Locate the cell with the specified text and output its [X, Y] center coordinate. 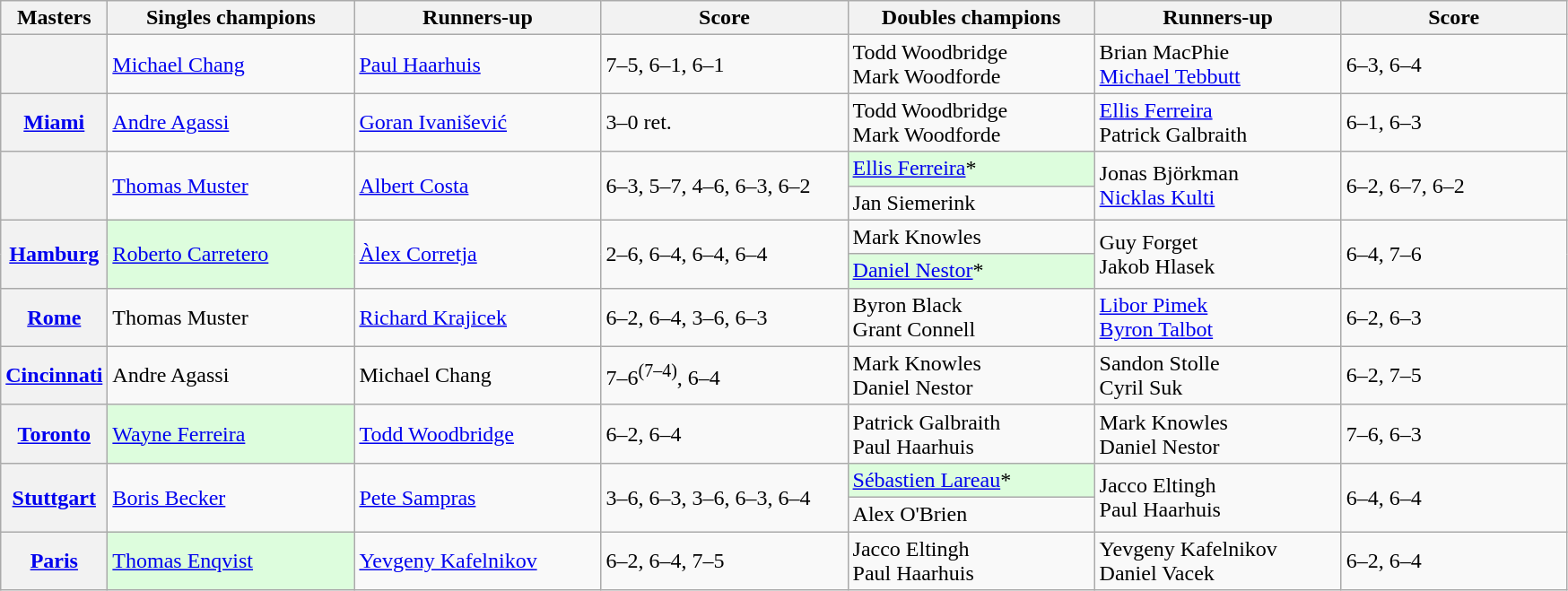
Jonas Björkman Nicklas Kulti [1218, 186]
Goran Ivanišević [477, 122]
Roberto Carretero [231, 254]
Masters [54, 18]
6–4, 6–4 [1453, 497]
6–4, 7–6 [1453, 254]
3–0 ret. [725, 122]
Brian MacPhie Michael Tebbutt [1218, 65]
Libor Pimek Byron Talbot [1218, 317]
Hamburg [54, 254]
Toronto [54, 434]
Wayne Ferreira [231, 434]
Yevgeny Kafelnikov Daniel Vacek [1218, 560]
Sébastien Lareau* [971, 480]
Paris [54, 560]
Rome [54, 317]
Singles champions [231, 18]
6–2, 6–4, 7–5 [725, 560]
6–3, 5–7, 4–6, 6–3, 6–2 [725, 186]
Patrick Galbraith Paul Haarhuis [971, 434]
Paul Haarhuis [477, 65]
6–3, 6–4 [1453, 65]
Boris Becker [231, 497]
Ellis Ferreira Patrick Galbraith [1218, 122]
Alex O'Brien [971, 514]
Miami [54, 122]
Sandon Stolle Cyril Suk [1218, 375]
Guy Forget Jakob Hlasek [1218, 254]
Àlex Corretja [477, 254]
6–2, 7–5 [1453, 375]
7–6, 6–3 [1453, 434]
6–2, 6–7, 6–2 [1453, 186]
Pete Sampras [477, 497]
Richard Krajicek [477, 317]
Albert Costa [477, 186]
6–2, 6–3 [1453, 317]
Yevgeny Kafelnikov [477, 560]
3–6, 6–3, 3–6, 6–3, 6–4 [725, 497]
6–2, 6–4, 3–6, 6–3 [725, 317]
Thomas Enqvist [231, 560]
Todd Woodbridge [477, 434]
Jan Siemerink [971, 203]
Cincinnati [54, 375]
7–5, 6–1, 6–1 [725, 65]
Byron Black Grant Connell [971, 317]
2–6, 6–4, 6–4, 6–4 [725, 254]
6–1, 6–3 [1453, 122]
Mark Knowles [971, 237]
Ellis Ferreira* [971, 169]
Stuttgart [54, 497]
Daniel Nestor* [971, 271]
Doubles champions [971, 18]
7–6(7–4), 6–4 [725, 375]
